Determine the (x, y) coordinate at the center of the cell enclosing the given text.  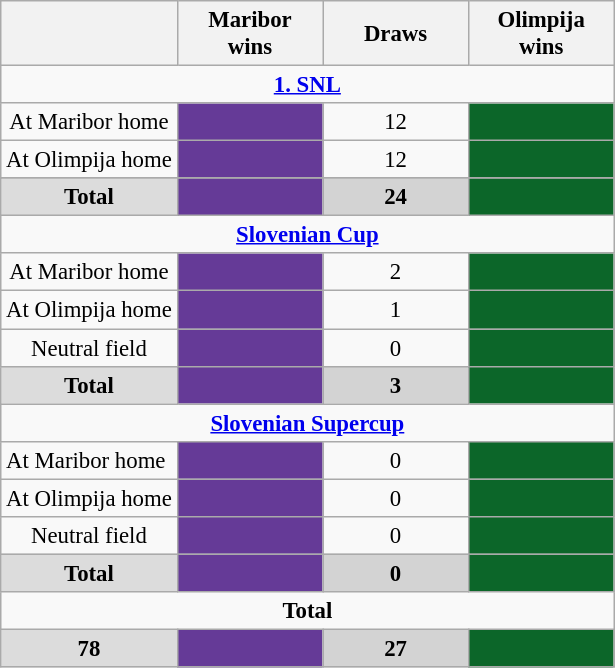
3 (396, 385)
Slovenian Supercup (308, 423)
78 (89, 648)
Slovenian Cup (308, 235)
1 (396, 310)
2 (396, 273)
Olimpijawins (541, 34)
Mariborwins (250, 34)
Draws (396, 34)
27 (396, 648)
24 (396, 197)
1. SNL (308, 85)
